Find where the given text appears and provide that cell's center as [X, Y] coordinate. 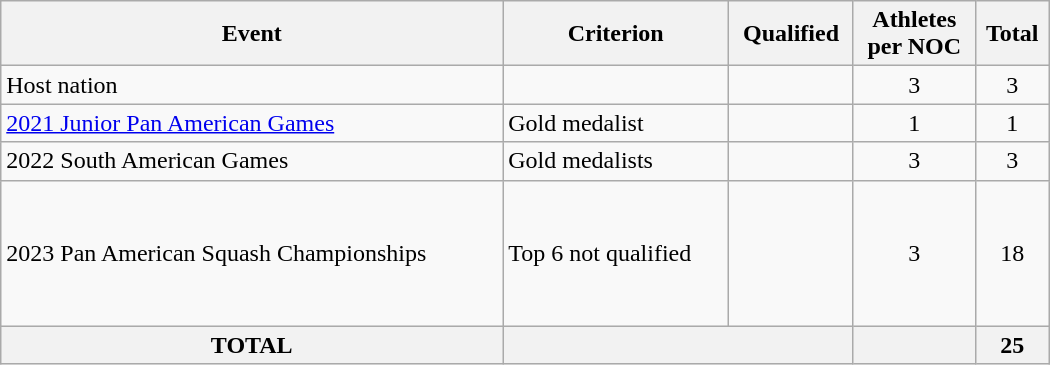
Athletes per NOC [914, 34]
TOTAL [252, 345]
2021 Junior Pan American Games [252, 123]
Qualified [792, 34]
Gold medalists [616, 161]
Gold medalist [616, 123]
Event [252, 34]
Host nation [252, 85]
2022 South American Games [252, 161]
18 [1012, 253]
Criterion [616, 34]
25 [1012, 345]
2023 Pan American Squash Championships [252, 253]
Top 6 not qualified [616, 253]
Total [1012, 34]
